Determine the (x, y) coordinate at the center of the cell enclosing the given text.  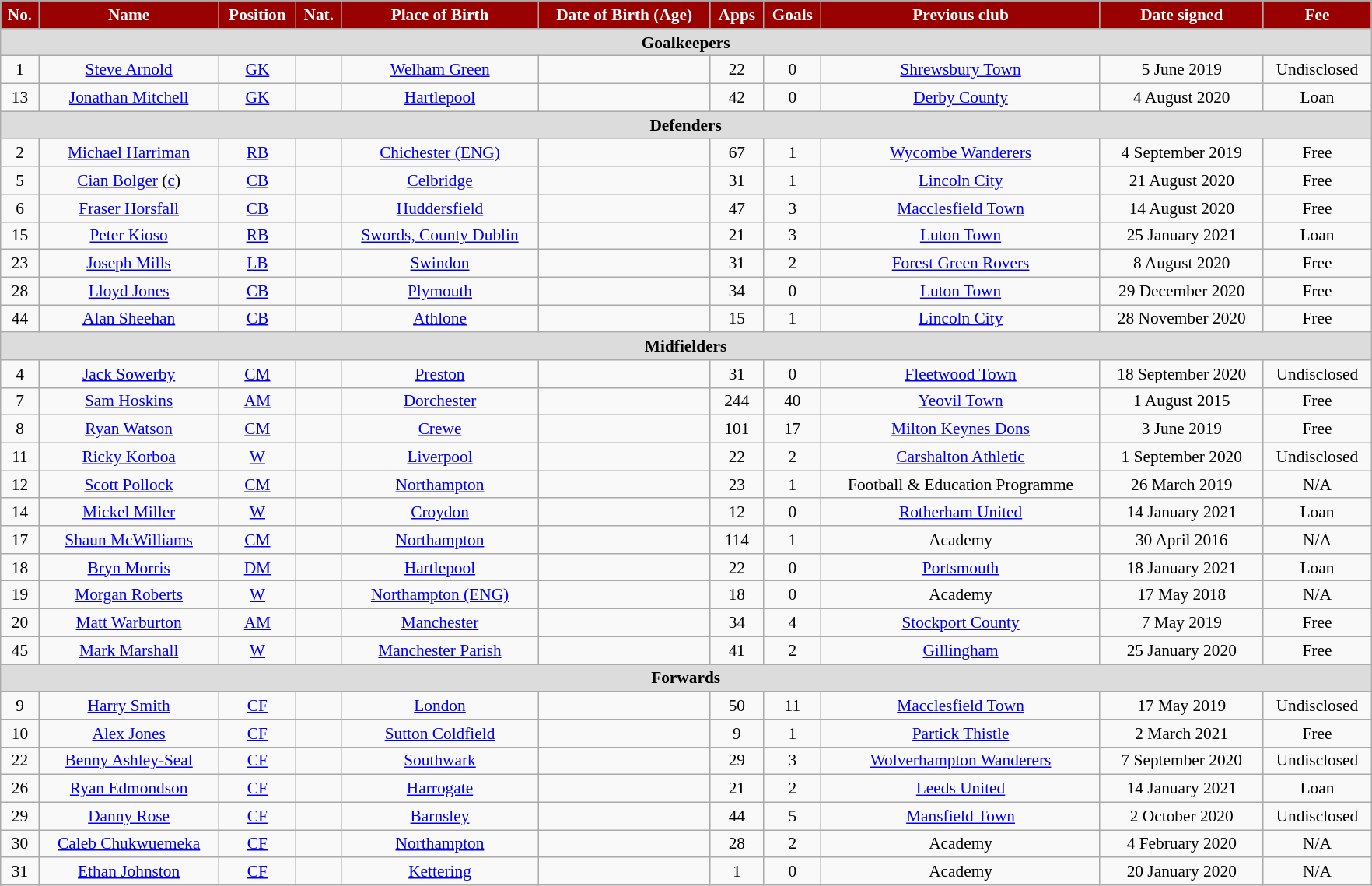
Steve Arnold (129, 70)
Manchester Parish (440, 650)
45 (20, 650)
Alan Sheehan (129, 319)
Mansfield Town (961, 816)
London (440, 706)
Ryan Edmondson (129, 789)
Huddersfield (440, 208)
7 September 2020 (1181, 761)
20 January 2020 (1181, 871)
Athlone (440, 319)
5 June 2019 (1181, 70)
244 (737, 401)
Harrogate (440, 789)
Forwards (686, 678)
67 (737, 153)
Matt Warburton (129, 623)
3 June 2019 (1181, 429)
Date of Birth (Age) (624, 15)
Welham Green (440, 70)
Name (129, 15)
Mickel Miller (129, 513)
Midfielders (686, 346)
Yeovil Town (961, 401)
Ryan Watson (129, 429)
Fee (1317, 15)
Joseph Mills (129, 264)
1 August 2015 (1181, 401)
4 February 2020 (1181, 844)
Sutton Coldfield (440, 734)
Date signed (1181, 15)
41 (737, 650)
Goals (793, 15)
Position (257, 15)
Sam Hoskins (129, 401)
LB (257, 264)
Cian Bolger (c) (129, 180)
DM (257, 568)
7 May 2019 (1181, 623)
Morgan Roberts (129, 595)
Swindon (440, 264)
Ricky Korboa (129, 457)
101 (737, 429)
26 March 2019 (1181, 485)
40 (793, 401)
2 October 2020 (1181, 816)
4 September 2019 (1181, 153)
Ethan Johnston (129, 871)
Crewe (440, 429)
Portsmouth (961, 568)
13 (20, 98)
21 August 2020 (1181, 180)
Lloyd Jones (129, 291)
17 May 2019 (1181, 706)
6 (20, 208)
47 (737, 208)
Alex Jones (129, 734)
Partick Thistle (961, 734)
Fraser Horsfall (129, 208)
10 (20, 734)
Northampton (ENG) (440, 595)
Plymouth (440, 291)
Caleb Chukwuemeka (129, 844)
Fleetwood Town (961, 374)
7 (20, 401)
Chichester (ENG) (440, 153)
Carshalton Athletic (961, 457)
Rotherham United (961, 513)
25 January 2020 (1181, 650)
42 (737, 98)
14 August 2020 (1181, 208)
29 December 2020 (1181, 291)
Benny Ashley-Seal (129, 761)
30 (20, 844)
4 August 2020 (1181, 98)
Michael Harriman (129, 153)
1 September 2020 (1181, 457)
Shrewsbury Town (961, 70)
50 (737, 706)
Preston (440, 374)
20 (20, 623)
Peter Kioso (129, 236)
17 May 2018 (1181, 595)
Danny Rose (129, 816)
Mark Marshall (129, 650)
Barnsley (440, 816)
2 March 2021 (1181, 734)
Derby County (961, 98)
Shaun McWilliams (129, 540)
Gillingham (961, 650)
Wycombe Wanderers (961, 153)
30 April 2016 (1181, 540)
Previous club (961, 15)
Croydon (440, 513)
14 (20, 513)
Milton Keynes Dons (961, 429)
19 (20, 595)
Celbridge (440, 180)
Jonathan Mitchell (129, 98)
Swords, County Dublin (440, 236)
Defenders (686, 125)
Apps (737, 15)
Nat. (319, 15)
114 (737, 540)
Dorchester (440, 401)
18 January 2021 (1181, 568)
Stockport County (961, 623)
No. (20, 15)
26 (20, 789)
Place of Birth (440, 15)
25 January 2021 (1181, 236)
Manchester (440, 623)
Scott Pollock (129, 485)
Football & Education Programme (961, 485)
Bryn Morris (129, 568)
Jack Sowerby (129, 374)
8 August 2020 (1181, 264)
18 September 2020 (1181, 374)
Wolverhampton Wanderers (961, 761)
Goalkeepers (686, 43)
Harry Smith (129, 706)
28 November 2020 (1181, 319)
Leeds United (961, 789)
Forest Green Rovers (961, 264)
Southwark (440, 761)
8 (20, 429)
Liverpool (440, 457)
Kettering (440, 871)
